Pinpoint the cell where the given text exists, returning its (x, y) midpoint coordinate. 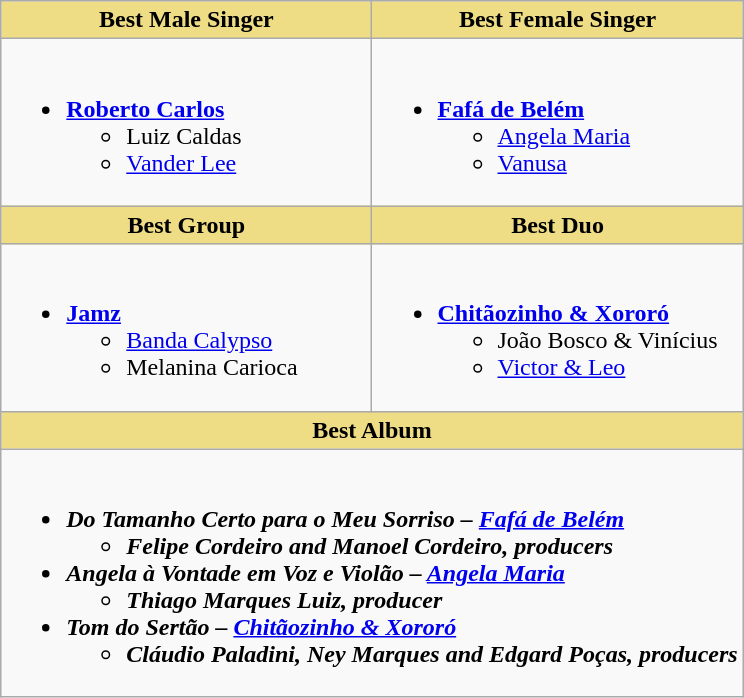
Best Male Singer (186, 20)
JamzBanda CalypsoMelanina Carioca (186, 328)
Fafá de BelémAngela MariaVanusa (558, 122)
Chitãozinho & XororóJoão Bosco & ViníciusVictor & Leo (558, 328)
Best Female Singer (558, 20)
Best Duo (558, 225)
Best Group (186, 225)
Roberto CarlosLuiz CaldasVander Lee (186, 122)
Best Album (372, 430)
